Determine the (x, y) coordinate at the center of the cell enclosing the given text.  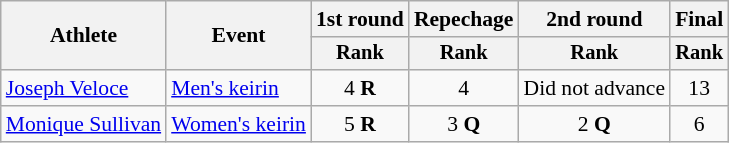
2 Q (595, 124)
2nd round (595, 19)
1st round (360, 19)
Joseph Veloce (84, 88)
13 (699, 88)
4 R (360, 88)
5 R (360, 124)
Final (699, 19)
6 (699, 124)
Repechage (464, 19)
Athlete (84, 36)
3 Q (464, 124)
4 (464, 88)
Women's keirin (238, 124)
Event (238, 36)
Monique Sullivan (84, 124)
Men's keirin (238, 88)
Did not advance (595, 88)
